From the cell containing the given text, extract its center point as (X, Y) coordinate. 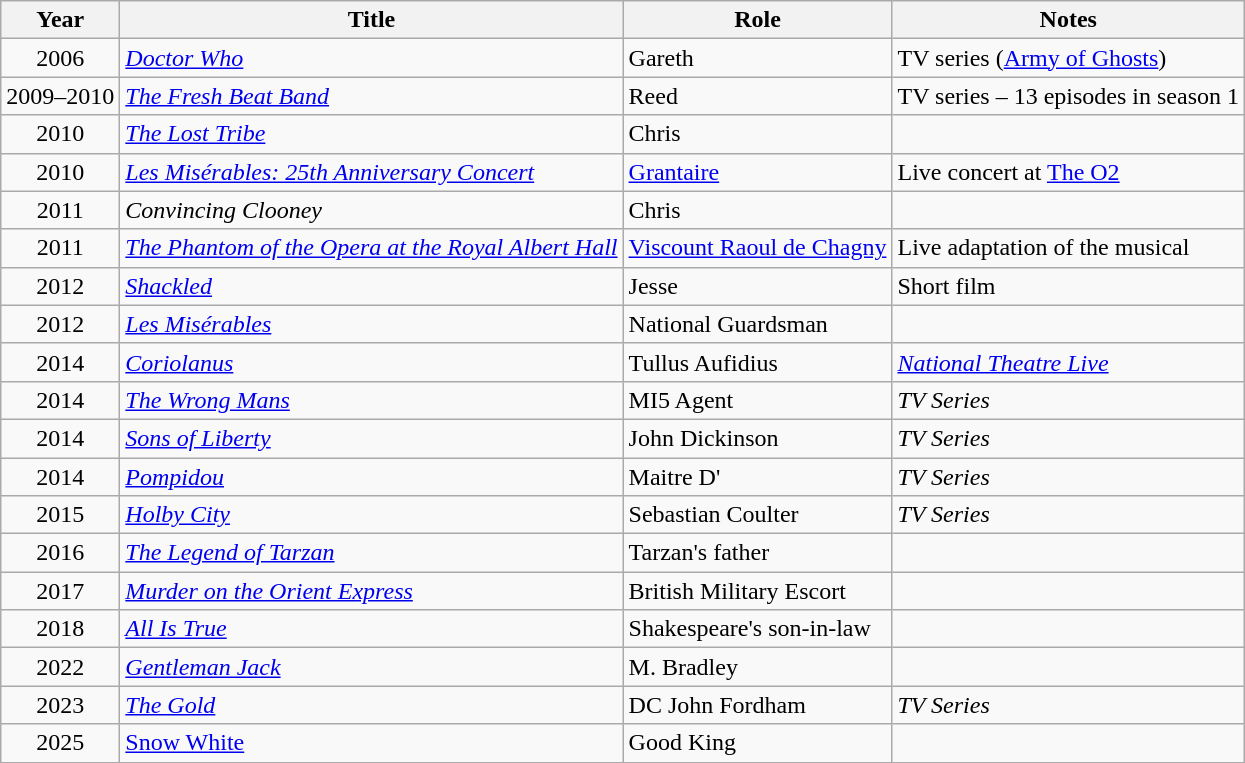
Sons of Liberty (372, 438)
Gentleman Jack (372, 667)
Maitre D' (758, 477)
Snow White (372, 743)
Murder on the Orient Express (372, 591)
All Is True (372, 629)
Doctor Who (372, 58)
Shackled (372, 286)
National Guardsman (758, 324)
Title (372, 20)
TV series – 13 episodes in season 1 (1068, 96)
2009–2010 (60, 96)
Notes (1068, 20)
Reed (758, 96)
The Lost Tribe (372, 134)
Les Misérables: 25th Anniversary Concert (372, 172)
2023 (60, 705)
2018 (60, 629)
2006 (60, 58)
DC John Fordham (758, 705)
Live concert at The O2 (1068, 172)
Convincing Clooney (372, 210)
Sebastian Coulter (758, 515)
Tarzan's father (758, 553)
Grantaire (758, 172)
Tullus Aufidius (758, 362)
Les Misérables (372, 324)
TV series (Army of Ghosts) (1068, 58)
The Legend of Tarzan (372, 553)
Short film (1068, 286)
Shakespeare's son-in-law (758, 629)
The Gold (372, 705)
Good King (758, 743)
Coriolanus (372, 362)
The Phantom of the Opera at the Royal Albert Hall (372, 248)
Viscount Raoul de Chagny (758, 248)
2015 (60, 515)
The Fresh Beat Band (372, 96)
2017 (60, 591)
MI5 Agent (758, 400)
National Theatre Live (1068, 362)
2016 (60, 553)
2022 (60, 667)
2025 (60, 743)
The Wrong Mans (372, 400)
Live adaptation of the musical (1068, 248)
M. Bradley (758, 667)
Pompidou (372, 477)
Holby City (372, 515)
Gareth (758, 58)
British Military Escort (758, 591)
Jesse (758, 286)
Year (60, 20)
John Dickinson (758, 438)
Role (758, 20)
